Scan for the cell matching the given text and deliver its (X, Y) coordinate at center. 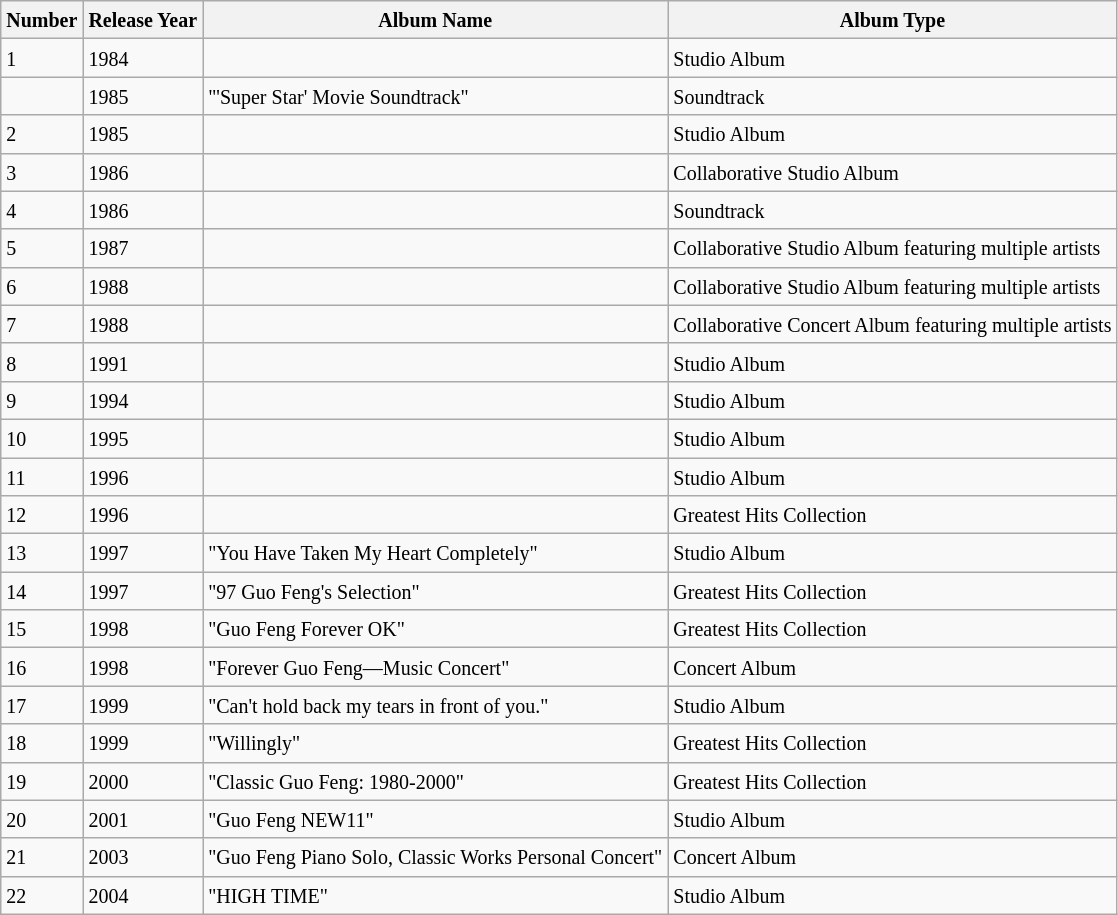
1995 (143, 438)
1984 (143, 58)
2004 (143, 895)
1 (42, 58)
20 (42, 819)
19 (42, 781)
"'Super Star' Movie Soundtrack" (436, 96)
8 (42, 362)
"97 Guo Feng's Selection" (436, 591)
Release Year (143, 20)
1994 (143, 400)
18 (42, 743)
13 (42, 553)
2003 (143, 857)
"Willingly" (436, 743)
"Guo Feng NEW11" (436, 819)
"Forever Guo Feng—Music Concert" (436, 667)
5 (42, 248)
16 (42, 667)
1991 (143, 362)
2000 (143, 781)
15 (42, 629)
Album Name (436, 20)
11 (42, 477)
2001 (143, 819)
14 (42, 591)
"Can't hold back my tears in front of you." (436, 705)
10 (42, 438)
"Classic Guo Feng: 1980-2000" (436, 781)
Album Type (892, 20)
21 (42, 857)
"You Have Taken My Heart Completely" (436, 553)
"HIGH TIME" (436, 895)
"Guo Feng Forever OK" (436, 629)
17 (42, 705)
4 (42, 210)
6 (42, 286)
3 (42, 172)
"Guo Feng Piano Solo, Classic Works Personal Concert" (436, 857)
7 (42, 324)
Number (42, 20)
Collaborative Studio Album (892, 172)
9 (42, 400)
Collaborative Concert Album featuring multiple artists (892, 324)
12 (42, 515)
22 (42, 895)
1987 (143, 248)
2 (42, 134)
